From the cell containing the given text, extract its center point as (x, y) coordinate. 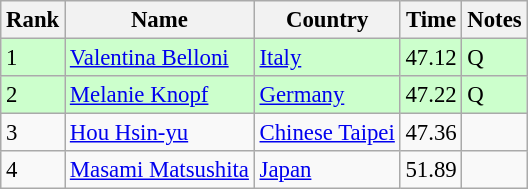
Germany (327, 95)
Rank (33, 20)
2 (33, 95)
47.36 (431, 133)
Hou Hsin-yu (160, 133)
1 (33, 58)
Name (160, 20)
Chinese Taipei (327, 133)
Melanie Knopf (160, 95)
Japan (327, 170)
Notes (494, 20)
47.12 (431, 58)
47.22 (431, 95)
Time (431, 20)
Italy (327, 58)
Valentina Belloni (160, 58)
51.89 (431, 170)
Country (327, 20)
Masami Matsushita (160, 170)
3 (33, 133)
4 (33, 170)
